Identify which cell holds the provided text, then report its [x, y] central coordinate. 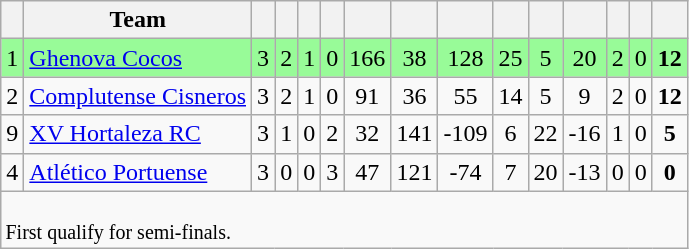
121 [414, 172]
32 [368, 134]
-16 [584, 134]
-109 [466, 134]
Complutense Cisneros [138, 96]
6 [510, 134]
38 [414, 58]
47 [368, 172]
128 [466, 58]
First qualify for semi-finals. [344, 220]
-13 [584, 172]
36 [414, 96]
Atlético Portuense [138, 172]
Team [138, 20]
91 [368, 96]
141 [414, 134]
166 [368, 58]
25 [510, 58]
55 [466, 96]
14 [510, 96]
XV Hortaleza RC [138, 134]
22 [546, 134]
7 [510, 172]
-74 [466, 172]
Ghenova Cocos [138, 58]
4 [12, 172]
